Identify which cell holds the provided text, then report its [x, y] central coordinate. 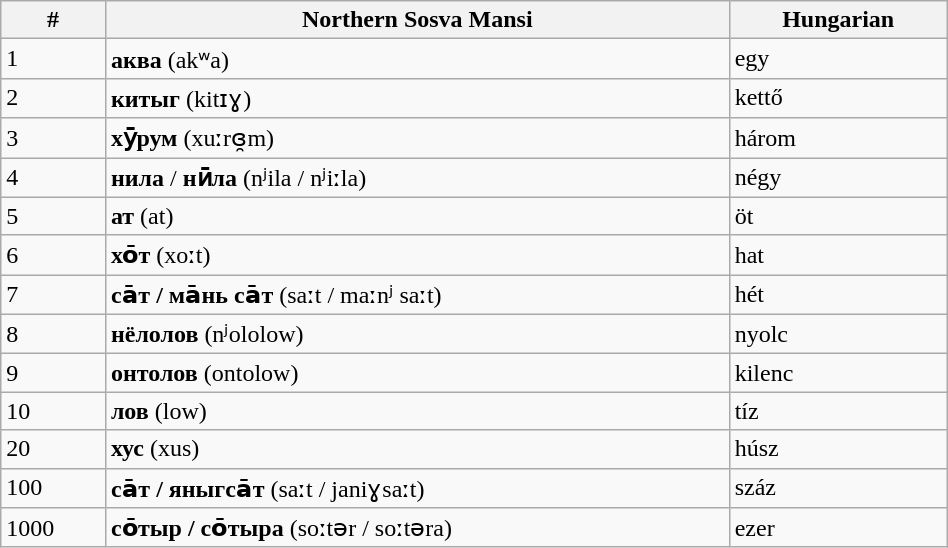
húsz [838, 449]
hat [838, 255]
китыг (kitɪɣ) [417, 98]
# [54, 20]
1 [54, 59]
három [838, 138]
ат (at) [417, 216]
100 [54, 488]
kettő [838, 98]
egy [838, 59]
kilenc [838, 373]
1000 [54, 528]
са̄т / ма̄нь са̄т (saːt / maːnʲ saːt) [417, 295]
20 [54, 449]
хо̄т (xoːt) [417, 255]
5 [54, 216]
2 [54, 98]
лов (low) [417, 411]
10 [54, 411]
tíz [838, 411]
7 [54, 295]
Northern Sosva Mansi [417, 20]
négy [838, 178]
8 [54, 334]
аква (akʷa) [417, 59]
ezer [838, 528]
нёлолов (nʲololow) [417, 334]
nyolc [838, 334]
3 [54, 138]
6 [54, 255]
со̄тыр / со̄тыра (soːtər / soːtəra) [417, 528]
4 [54, 178]
9 [54, 373]
са̄т / яныгса̄т (saːt / janiɣsaːt) [417, 488]
hét [838, 295]
száz [838, 488]
Hungarian [838, 20]
онтолов (ontolow) [417, 373]
хус (xus) [417, 449]
хӯрум (xuːrɞ̯m) [417, 138]
öt [838, 216]
нила / нӣла (nʲila / nʲiːla) [417, 178]
